For the text-containing cell, return its midpoint in (X, Y) coordinate format. 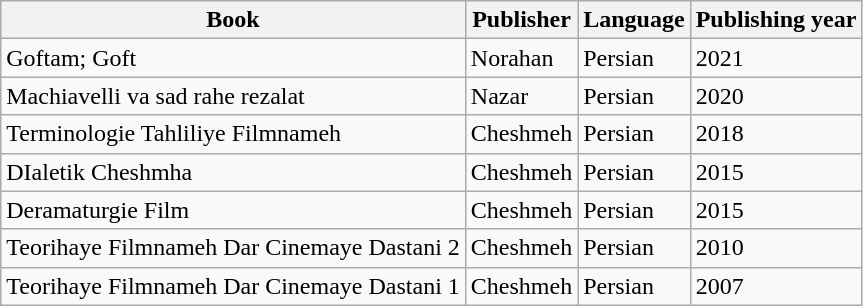
2020 (776, 96)
Norahan (521, 58)
Machiavelli va sad rahe rezalat (234, 96)
Teorihaye Filmnameh Dar Cinemaye Dastani 2 (234, 248)
Goftam; Goft (234, 58)
2010 (776, 248)
Publishing year (776, 20)
Deramaturgie Film (234, 210)
Language (634, 20)
Terminologie Tahliliye Filmnameh (234, 134)
Nazar (521, 96)
2018 (776, 134)
2007 (776, 286)
2021 (776, 58)
DIaletik Cheshmha (234, 172)
Teorihaye Filmnameh Dar Cinemaye Dastani 1 (234, 286)
Publisher (521, 20)
Book (234, 20)
